Output the [x, y] coordinate of the center of the cell containing the given text.  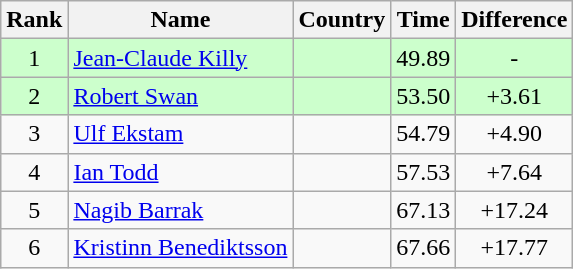
5 [34, 210]
Ian Todd [180, 172]
Time [424, 20]
Robert Swan [180, 96]
67.13 [424, 210]
3 [34, 134]
2 [34, 96]
Jean-Claude Killy [180, 58]
+7.64 [514, 172]
+4.90 [514, 134]
53.50 [424, 96]
54.79 [424, 134]
Kristinn Benediktsson [180, 248]
6 [34, 248]
49.89 [424, 58]
Nagib Barrak [180, 210]
Ulf Ekstam [180, 134]
Difference [514, 20]
- [514, 58]
67.66 [424, 248]
+17.77 [514, 248]
Rank [34, 20]
1 [34, 58]
4 [34, 172]
+17.24 [514, 210]
Country [342, 20]
57.53 [424, 172]
Name [180, 20]
+3.61 [514, 96]
